Pinpoint the cell where the given text exists, returning its [X, Y] midpoint coordinate. 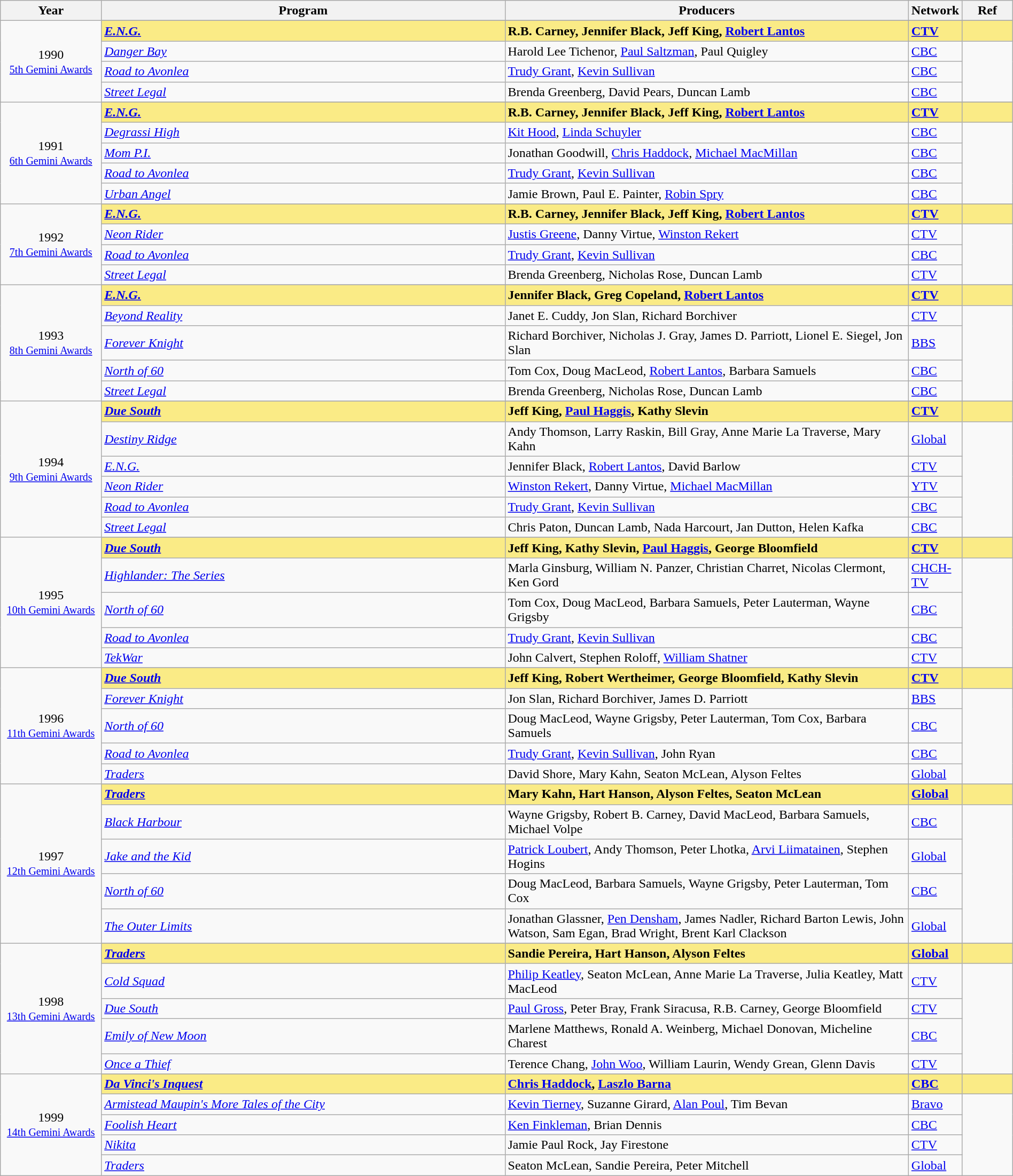
Terence Chang, John Woo, William Laurin, Wendy Grean, Glenn Davis [706, 1063]
Jeff King, Kathy Slevin, Paul Haggis, George Bloomfield [706, 547]
Mary Kahn, Hart Hanson, Alyson Feltes, Seaton McLean [706, 794]
John Calvert, Stephen Roloff, William Shatner [706, 658]
Jake and the Kid [303, 857]
Jeff King, Robert Wertheimer, George Bloomfield, Kathy Slevin [706, 678]
Patrick Loubert, Andy Thomson, Peter Lhotka, Arvi Liimatainen, Stephen Hogins [706, 857]
199510th Gemini Awards [51, 602]
Doug MacLeod, Barbara Samuels, Wayne Grigsby, Peter Lauterman, Tom Cox [706, 891]
Producers [706, 11]
Program [303, 11]
Kevin Tierney, Suzanne Girard, Alan Poul, Tim Bevan [706, 1104]
19905th Gemini Awards [51, 61]
TekWar [303, 658]
19927th Gemini Awards [51, 244]
19916th Gemini Awards [51, 153]
Jamie Paul Rock, Jay Firestone [706, 1145]
Jonathan Goodwill, Chris Haddock, Michael MacMillan [706, 153]
Chris Paton, Duncan Lamb, Nada Harcourt, Jan Dutton, Helen Kafka [706, 527]
Highlander: The Series [303, 575]
199813th Gemini Awards [51, 1008]
Harold Lee Tichenor, Paul Saltzman, Paul Quigley [706, 51]
Ken Finkleman, Brian Dennis [706, 1125]
Ref [987, 11]
Tom Cox, Doug MacLeod, Robert Lantos, Barbara Samuels [706, 371]
Richard Borchiver, Nicholas J. Gray, James D. Parriott, Lionel E. Siegel, Jon Slan [706, 343]
Nikita [303, 1145]
19938th Gemini Awards [51, 343]
Winston Rekert, Danny Virtue, Michael MacMillan [706, 487]
Janet E. Cuddy, Jon Slan, Richard Borchiver [706, 316]
Jennifer Black, Greg Copeland, Robert Lantos [706, 295]
Destiny Ridge [303, 439]
Seaton McLean, Sandie Pereira, Peter Mitchell [706, 1165]
David Shore, Mary Kahn, Seaton McLean, Alyson Feltes [706, 774]
Justis Greene, Danny Virtue, Winston Rekert [706, 234]
Danger Bay [303, 51]
Kit Hood, Linda Schuyler [706, 132]
Jonathan Glassner, Pen Densham, James Nadler, Richard Barton Lewis, John Watson, Sam Egan, Brad Wright, Brent Karl Clackson [706, 926]
Bravo [935, 1104]
Jon Slan, Richard Borchiver, James D. Parriott [706, 699]
Jeff King, Paul Haggis, Kathy Slevin [706, 411]
Beyond Reality [303, 316]
Degrassi High [303, 132]
The Outer Limits [303, 926]
Brenda Greenberg, David Pears, Duncan Lamb [706, 92]
19949th Gemini Awards [51, 469]
199914th Gemini Awards [51, 1125]
Mom P.I. [303, 153]
Marla Ginsburg, William N. Panzer, Christian Charret, Nicolas Clermont, Ken Gord [706, 575]
Marlene Matthews, Ronald A. Weinberg, Michael Donovan, Micheline Charest [706, 1036]
Armistead Maupin's More Tales of the City [303, 1104]
Urban Angel [303, 193]
Cold Squad [303, 981]
Year [51, 11]
Once a Thief [303, 1063]
YTV [935, 487]
Sandie Pereira, Hart Hanson, Alyson Feltes [706, 953]
Wayne Grigsby, Robert B. Carney, David MacLeod, Barbara Samuels, Michael Volpe [706, 821]
Philip Keatley, Seaton McLean, Anne Marie La Traverse, Julia Keatley, Matt MacLeod [706, 981]
Emily of New Moon [303, 1036]
Trudy Grant, Kevin Sullivan, John Ryan [706, 754]
Network [935, 11]
Da Vinci's Inquest [303, 1084]
Tom Cox, Doug MacLeod, Barbara Samuels, Peter Lauterman, Wayne Grigsby [706, 610]
199611th Gemini Awards [51, 726]
Jennifer Black, Robert Lantos, David Barlow [706, 466]
Andy Thomson, Larry Raskin, Bill Gray, Anne Marie La Traverse, Mary Kahn [706, 439]
Black Harbour [303, 821]
Chris Haddock, Laszlo Barna [706, 1084]
199712th Gemini Awards [51, 864]
Paul Gross, Peter Bray, Frank Siracusa, R.B. Carney, George Bloomfield [706, 1008]
CHCH-TV [935, 575]
Doug MacLeod, Wayne Grigsby, Peter Lauterman, Tom Cox, Barbara Samuels [706, 726]
Foolish Heart [303, 1125]
Jamie Brown, Paul E. Painter, Robin Spry [706, 193]
